Provide the [X, Y] coordinate of the cell's center where the given text is located.  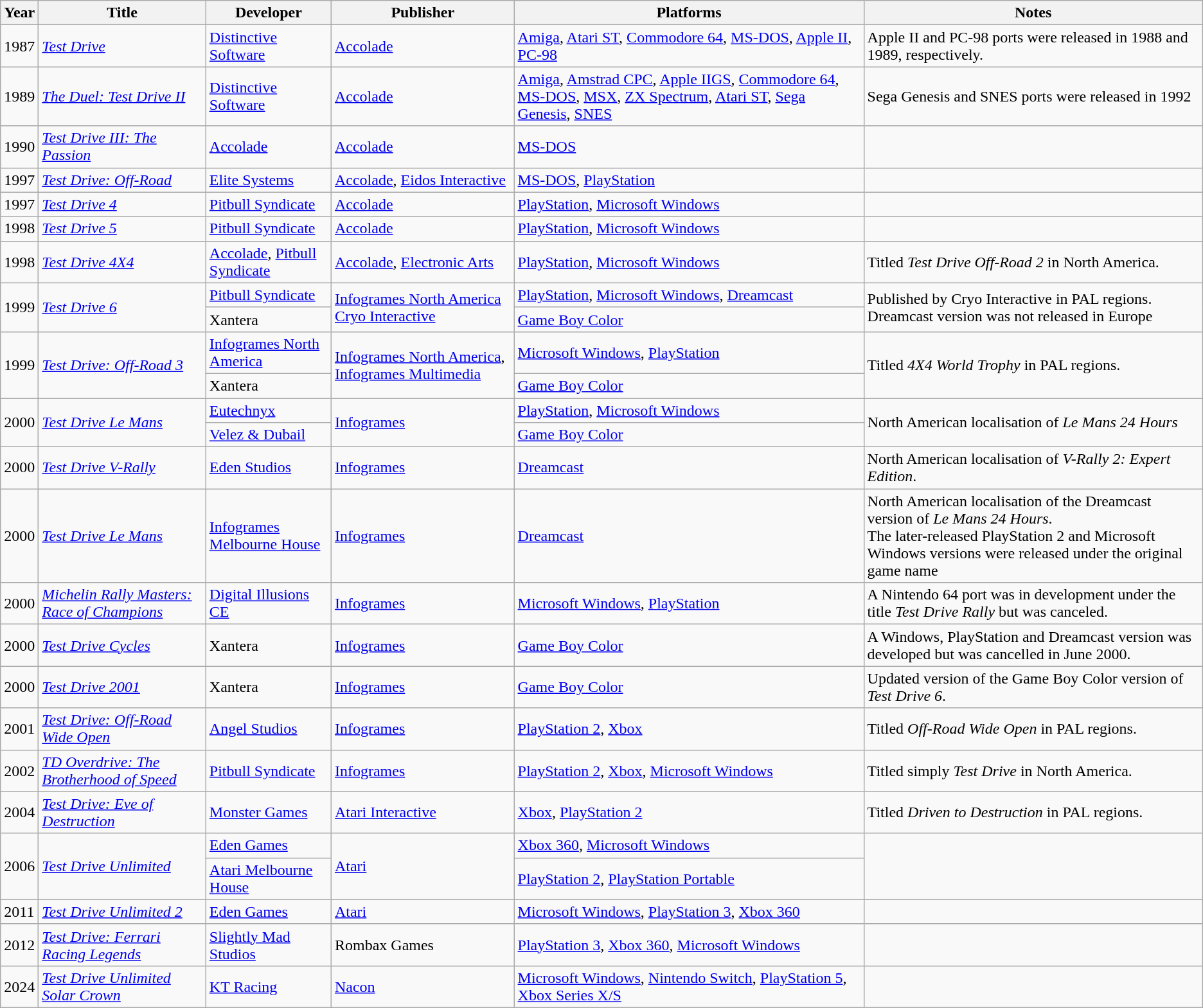
Test Drive Cycles [122, 645]
A Windows, PlayStation and Dreamcast version was developed but was cancelled in June 2000. [1033, 645]
Test Drive Unlimited 2 [122, 912]
Atari Interactive [423, 812]
Test Drive Unlimited Solar Crown [122, 987]
Infogrames North America, Infogrames Multimedia [423, 365]
Test Drive: Off-Road 3 [122, 365]
KT Racing [269, 987]
PlayStation, Microsoft Windows, Dreamcast [689, 295]
Titled Driven to Destruction in PAL regions. [1033, 812]
Microsoft Windows, Nintendo Switch, PlayStation 5, Xbox Series X/S [689, 987]
Sega Genesis and SNES ports were released in 1992 [1033, 96]
North American localisation of V-Rally 2: Expert Edition. [1033, 468]
PlayStation 2, PlayStation Portable [689, 879]
2011 [19, 912]
Test Drive: Off-Road [122, 180]
Nacon [423, 987]
Titled 4X4 World Trophy in PAL regions. [1033, 365]
Xbox, PlayStation 2 [689, 812]
The Duel: Test Drive II [122, 96]
Title [122, 13]
A Nintendo 64 port was in development under the title Test Drive Rally but was canceled. [1033, 604]
Notes [1033, 13]
1989 [19, 96]
Test Drive: Off-Road Wide Open [122, 729]
Slightly Mad Studios [269, 944]
Monster Games [269, 812]
Test Drive: Eve of Destruction [122, 812]
1987 [19, 46]
2006 [19, 866]
Platforms [689, 13]
Microsoft Windows, PlayStation 3, Xbox 360 [689, 912]
Infogrames North America [269, 352]
Velez & Dubail [269, 435]
2001 [19, 729]
Rombax Games [423, 944]
Accolade, Pitbull Syndicate [269, 262]
MS-DOS [689, 146]
PlayStation 2, Xbox [689, 729]
Titled Test Drive Off-Road 2 in North America. [1033, 262]
Published by Cryo Interactive in PAL regions. Dreamcast version was not released in Europe [1033, 307]
Elite Systems [269, 180]
Michelin Rally Masters: Race of Champions [122, 604]
Infogrames North AmericaCryo Interactive [423, 307]
Atari Melbourne House [269, 879]
PlayStation 3, Xbox 360, Microsoft Windows [689, 944]
Digital Illusions CE [269, 604]
Test Drive 6 [122, 307]
2004 [19, 812]
PlayStation 2, Xbox, Microsoft Windows [689, 771]
Titled Off-Road Wide Open in PAL regions. [1033, 729]
Test Drive [122, 46]
Amiga, Amstrad CPC, Apple IIGS, Commodore 64, MS-DOS, MSX, ZX Spectrum, Atari ST, Sega Genesis, SNES [689, 96]
Test Drive 4 [122, 204]
Angel Studios [269, 729]
2002 [19, 771]
Accolade, Eidos Interactive [423, 180]
Apple II and PC-98 ports were released in 1988 and 1989, respectively. [1033, 46]
Test Drive 4X4 [122, 262]
Publisher [423, 13]
1990 [19, 146]
2024 [19, 987]
Eutechnyx [269, 411]
Updated version of the Game Boy Color version of Test Drive 6. [1033, 687]
Accolade, Electronic Arts [423, 262]
Xbox 360, Microsoft Windows [689, 845]
Test Drive Unlimited [122, 866]
Test Drive V-Rally [122, 468]
North American localisation of Le Mans 24 Hours [1033, 423]
Test Drive III: The Passion [122, 146]
Test Drive: Ferrari Racing Legends [122, 944]
Test Drive 2001 [122, 687]
2012 [19, 944]
Eden Studios [269, 468]
Titled simply Test Drive in North America. [1033, 771]
MS-DOS, PlayStation [689, 180]
Amiga, Atari ST, Commodore 64, MS-DOS, Apple II, PC-98 [689, 46]
Developer [269, 13]
Year [19, 13]
Test Drive 5 [122, 229]
Infogrames Melbourne House [269, 536]
TD Overdrive: The Brotherhood of Speed [122, 771]
